Locate the cell with the specified text and output its [X, Y] center coordinate. 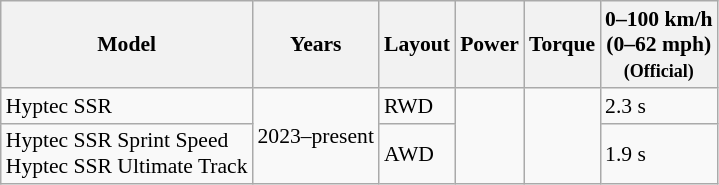
Torque [562, 44]
Years [316, 44]
AWD [417, 154]
RWD [417, 106]
Layout [417, 44]
2023–present [316, 136]
0–100 km/h(0–62 mph)(Official) [658, 44]
1.9 s [658, 154]
Hyptec SSR Sprint SpeedHyptec SSR Ultimate Track [127, 154]
2.3 s [658, 106]
Power [490, 44]
Model [127, 44]
Hyptec SSR [127, 106]
